Locate the cell with the specified text and output its (X, Y) center coordinate. 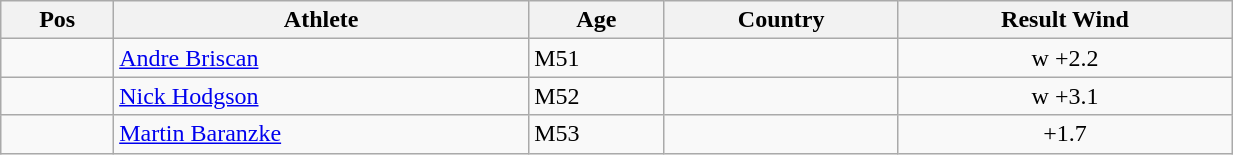
Martin Baranzke (322, 134)
M53 (596, 134)
M51 (596, 58)
M52 (596, 96)
w +3.1 (1064, 96)
Result Wind (1064, 20)
Age (596, 20)
Andre Briscan (322, 58)
w +2.2 (1064, 58)
Athlete (322, 20)
Country (781, 20)
Pos (58, 20)
Nick Hodgson (322, 96)
+1.7 (1064, 134)
